Search for the cell housing the specified text and yield its [X, Y] center coordinate. 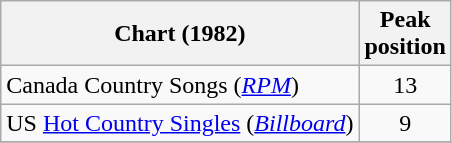
13 [405, 85]
Peakposition [405, 34]
9 [405, 123]
US Hot Country Singles (Billboard) [180, 123]
Chart (1982) [180, 34]
Canada Country Songs (RPM) [180, 85]
